Pinpoint the cell where the given text exists, returning its [x, y] midpoint coordinate. 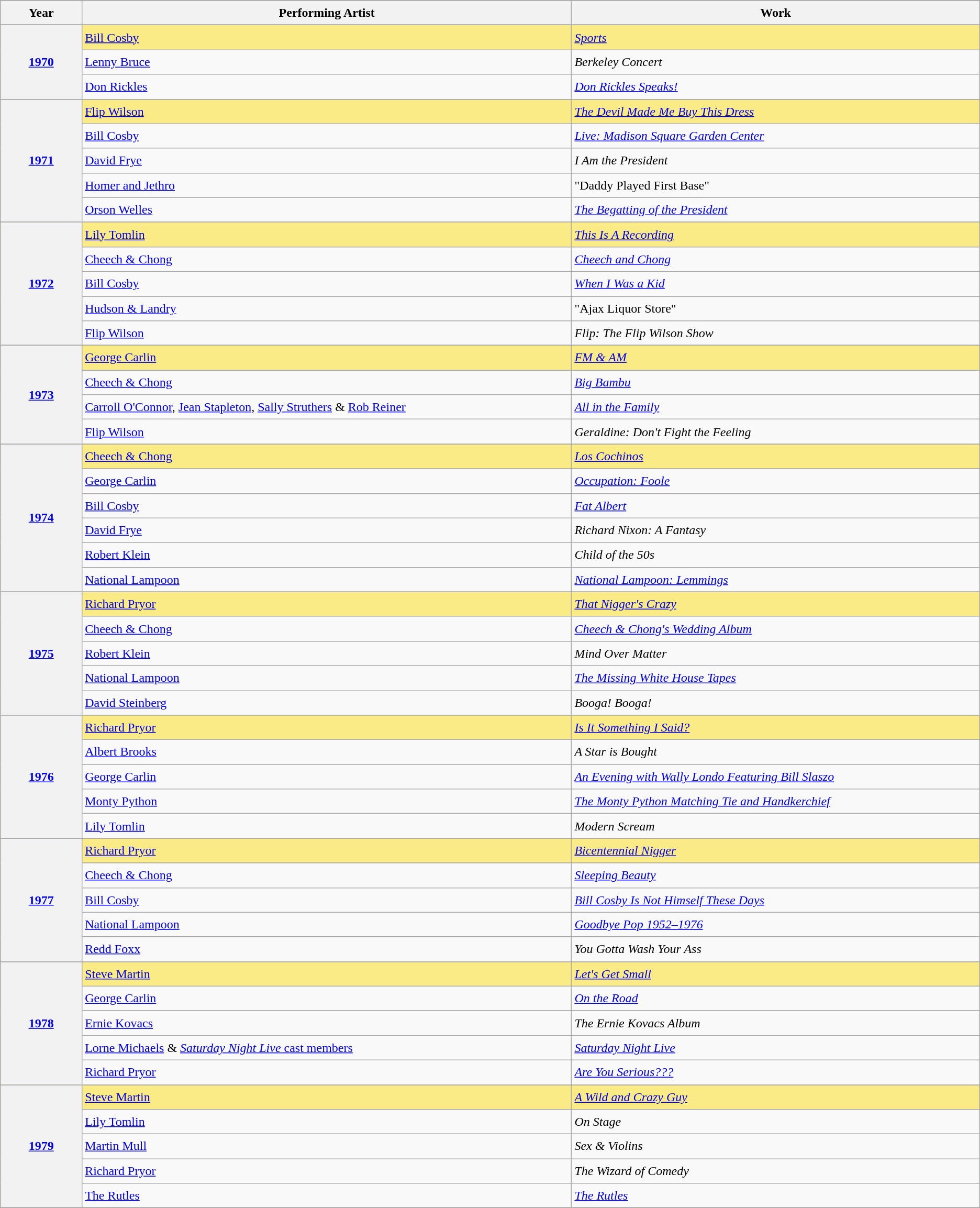
Occupation: Foole [776, 481]
Let's Get Small [776, 974]
The Wizard of Comedy [776, 1171]
A Wild and Crazy Guy [776, 1098]
When I Was a Kid [776, 284]
That Nigger's Crazy [776, 604]
All in the Family [776, 407]
Child of the 50s [776, 555]
Bill Cosby Is Not Himself These Days [776, 900]
Redd Foxx [327, 949]
Orson Welles [327, 209]
Year [41, 13]
On the Road [776, 998]
The Ernie Kovacs Album [776, 1023]
Martin Mull [327, 1147]
Flip: The Flip Wilson Show [776, 333]
The Begatting of the President [776, 209]
1970 [41, 62]
1977 [41, 900]
You Gotta Wash Your Ass [776, 949]
1975 [41, 653]
Work [776, 13]
Richard Nixon: A Fantasy [776, 530]
Albert Brooks [327, 752]
Live: Madison Square Garden Center [776, 136]
"Ajax Liquor Store" [776, 309]
Booga! Booga! [776, 703]
Berkeley Concert [776, 62]
Lorne Michaels & Saturday Night Live cast members [327, 1047]
National Lampoon: Lemmings [776, 579]
Mind Over Matter [776, 653]
David Steinberg [327, 703]
Sleeping Beauty [776, 875]
1972 [41, 284]
Fat Albert [776, 506]
"Daddy Played First Base" [776, 185]
I Am the President [776, 160]
An Evening with Wally Londo Featuring Bill Slaszo [776, 777]
This Is A Recording [776, 235]
Lenny Bruce [327, 62]
Cheech and Chong [776, 259]
Los Cochinos [776, 457]
Bicentennial Nigger [776, 850]
FM & AM [776, 358]
Don Rickles Speaks! [776, 87]
The Devil Made Me Buy This Dress [776, 111]
Is It Something I Said? [776, 728]
Sex & Violins [776, 1147]
Are You Serious??? [776, 1072]
1976 [41, 777]
Cheech & Chong's Wedding Album [776, 628]
Don Rickles [327, 87]
Carroll O'Connor, Jean Stapleton, Sally Struthers & Rob Reiner [327, 407]
1974 [41, 518]
Geraldine: Don't Fight the Feeling [776, 431]
Sports [776, 38]
Big Bambu [776, 382]
Monty Python [327, 801]
Hudson & Landry [327, 309]
Modern Scream [776, 826]
Saturday Night Live [776, 1047]
1978 [41, 1023]
1979 [41, 1147]
A Star is Bought [776, 752]
Goodbye Pop 1952–1976 [776, 925]
On Stage [776, 1122]
Performing Artist [327, 13]
1971 [41, 160]
1973 [41, 395]
Ernie Kovacs [327, 1023]
The Missing White House Tapes [776, 678]
Homer and Jethro [327, 185]
The Monty Python Matching Tie and Handkerchief [776, 801]
